Find where the given text appears and provide that cell's center as [x, y] coordinate. 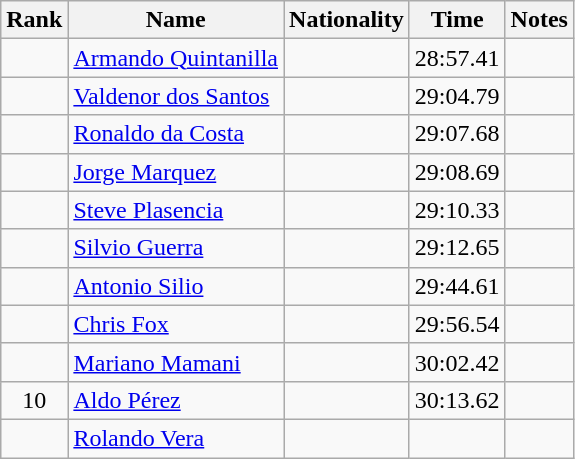
29:44.61 [457, 286]
29:10.33 [457, 210]
Notes [539, 20]
Armando Quintanilla [176, 58]
Chris Fox [176, 324]
10 [34, 400]
29:08.69 [457, 172]
30:13.62 [457, 400]
Mariano Mamani [176, 362]
Silvio Guerra [176, 248]
29:07.68 [457, 134]
Rank [34, 20]
Aldo Pérez [176, 400]
Nationality [347, 20]
Steve Plasencia [176, 210]
Ronaldo da Costa [176, 134]
Time [457, 20]
29:56.54 [457, 324]
Antonio Silio [176, 286]
Rolando Vera [176, 438]
Name [176, 20]
29:12.65 [457, 248]
Valdenor dos Santos [176, 96]
29:04.79 [457, 96]
28:57.41 [457, 58]
Jorge Marquez [176, 172]
30:02.42 [457, 362]
